Detect which cell encompasses the target text, then output its (X, Y) center coordinate. 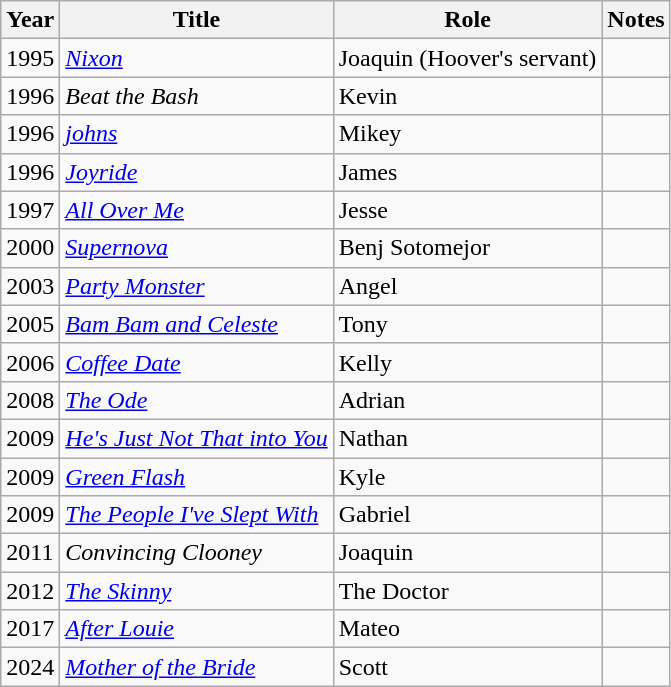
Adrian (468, 400)
Kevin (468, 96)
Kelly (468, 362)
All Over Me (196, 210)
The People I've Slept With (196, 515)
2011 (30, 553)
Party Monster (196, 286)
2012 (30, 591)
Joaquin (468, 553)
Supernova (196, 248)
Kyle (468, 477)
Mother of the Bride (196, 667)
1995 (30, 58)
Mikey (468, 134)
Joaquin (Hoover's servant) (468, 58)
The Skinny (196, 591)
2005 (30, 324)
Scott (468, 667)
The Doctor (468, 591)
Nathan (468, 438)
2017 (30, 629)
Benj Sotomejor (468, 248)
Angel (468, 286)
Year (30, 20)
Jesse (468, 210)
2024 (30, 667)
johns (196, 134)
1997 (30, 210)
Role (468, 20)
Mateo (468, 629)
Notes (636, 20)
Green Flash (196, 477)
2008 (30, 400)
Bam Bam and Celeste (196, 324)
He's Just Not That into You (196, 438)
Coffee Date (196, 362)
2003 (30, 286)
2006 (30, 362)
Title (196, 20)
Gabriel (468, 515)
2000 (30, 248)
Tony (468, 324)
Beat the Bash (196, 96)
Joyride (196, 172)
The Ode (196, 400)
James (468, 172)
Nixon (196, 58)
After Louie (196, 629)
Convincing Clooney (196, 553)
